Identify which cell holds the provided text, then report its [X, Y] central coordinate. 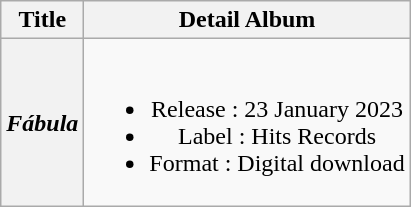
Fábula [42, 122]
Release : 23 January 2023Label : Hits RecordsFormat : Digital download [247, 122]
Title [42, 20]
Detail Album [247, 20]
